Find where the given text appears and provide that cell's center as (x, y) coordinate. 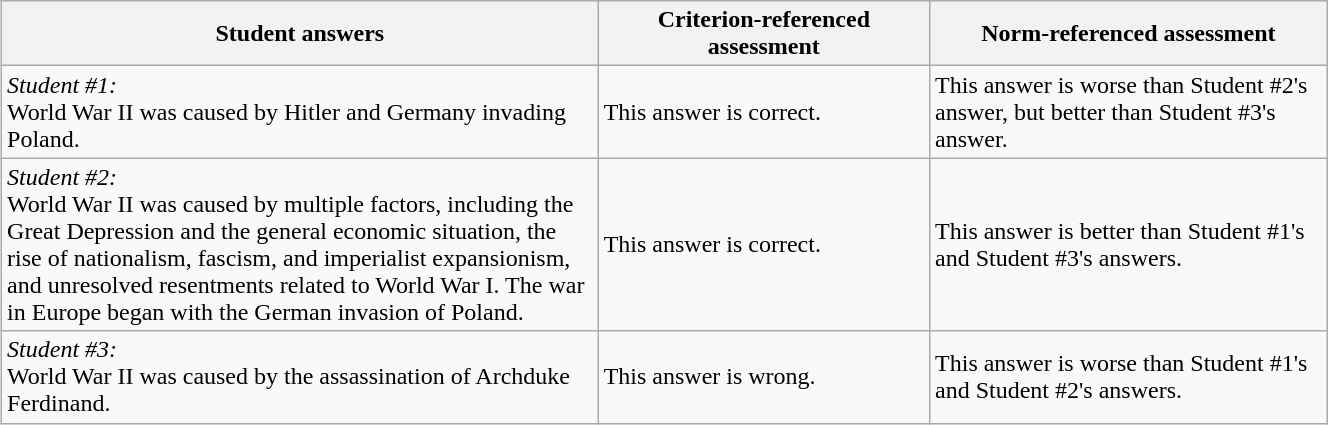
This answer is better than Student #1's and Student #3's answers. (1129, 244)
This answer is wrong. (764, 377)
This answer is worse than Student #1's and Student #2's answers. (1129, 377)
Criterion-referenced assessment (764, 34)
Student answers (300, 34)
Norm-referenced assessment (1129, 34)
This answer is worse than Student #2's answer, but better than Student #3's answer. (1129, 112)
Student #1: World War II was caused by Hitler and Germany invading Poland. (300, 112)
Student #3: World War II was caused by the assassination of Archduke Ferdinand. (300, 377)
